Return the (X, Y) coordinate for the center point of the cell that contains the specified text.  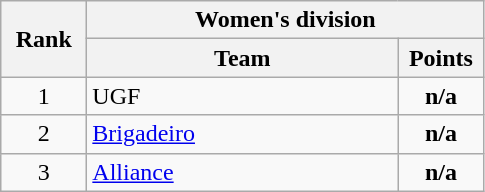
1 (44, 96)
Women's division (286, 20)
Points (441, 58)
Alliance (242, 172)
UGF (242, 96)
Team (242, 58)
3 (44, 172)
Brigadeiro (242, 134)
2 (44, 134)
Rank (44, 39)
